Pinpoint the cell where the given text exists, returning its (x, y) midpoint coordinate. 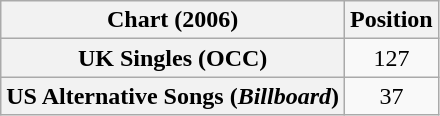
US Alternative Songs (Billboard) (173, 96)
UK Singles (OCC) (173, 58)
Position (392, 20)
127 (392, 58)
37 (392, 96)
Chart (2006) (173, 20)
